Identify which cell holds the provided text, then report its [x, y] central coordinate. 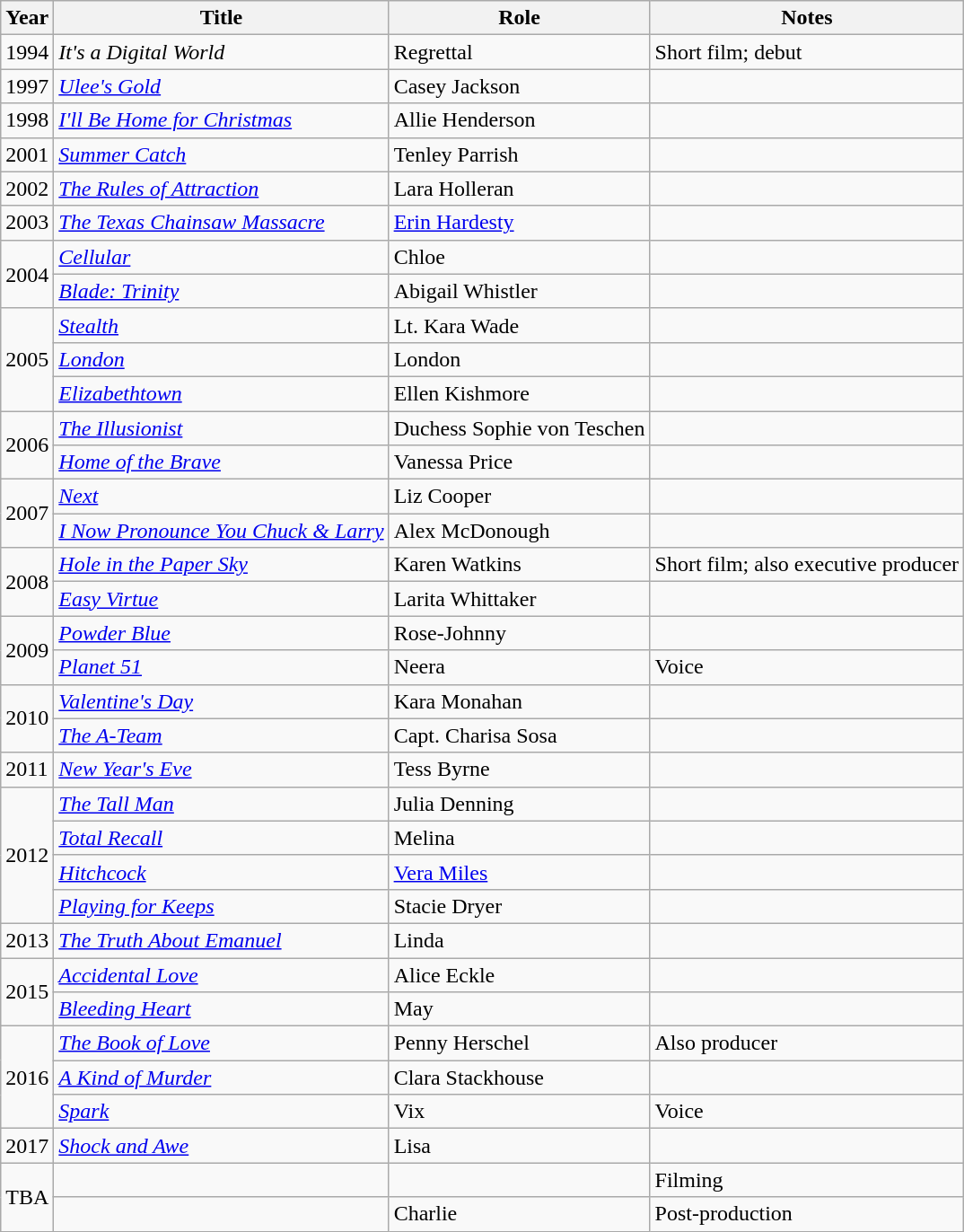
Home of the Brave [221, 462]
Notes [807, 18]
1994 [27, 52]
Blade: Trinity [221, 291]
Kara Monahan [519, 701]
Liz Cooper [519, 497]
Penny Herschel [519, 1043]
Stacie Dryer [519, 906]
Filming [807, 1180]
Charlie [519, 1214]
I Now Pronounce You Chuck & Larry [221, 531]
2007 [27, 514]
2003 [27, 223]
It's a Digital World [221, 52]
2006 [27, 445]
Tess Byrne [519, 770]
2017 [27, 1146]
Short film; debut [807, 52]
Hitchcock [221, 872]
The Book of Love [221, 1043]
Duchess Sophie von Teschen [519, 428]
TBA [27, 1197]
Powder Blue [221, 633]
Vanessa Price [519, 462]
Cellular [221, 257]
Post-production [807, 1214]
2005 [27, 359]
2001 [27, 154]
Spark [221, 1112]
Regrettal [519, 52]
Stealth [221, 325]
Summer Catch [221, 154]
Vix [519, 1112]
The A-Team [221, 735]
Chloe [519, 257]
Shock and Awe [221, 1146]
Vera Miles [519, 872]
Casey Jackson [519, 86]
2013 [27, 940]
2008 [27, 582]
Julia Denning [519, 804]
Ulee's Gold [221, 86]
Short film; also executive producer [807, 565]
Accidental Love [221, 974]
Melina [519, 838]
Rose-Johnny [519, 633]
The Tall Man [221, 804]
2004 [27, 274]
Tenley Parrish [519, 154]
Neera [519, 667]
Easy Virtue [221, 599]
May [519, 1009]
Ellen Kishmore [519, 393]
Also producer [807, 1043]
The Truth About Emanuel [221, 940]
1998 [27, 120]
The Illusionist [221, 428]
2009 [27, 650]
Abigail Whistler [519, 291]
Elizabethtown [221, 393]
Planet 51 [221, 667]
2002 [27, 189]
2012 [27, 855]
2015 [27, 991]
2010 [27, 718]
Karen Watkins [519, 565]
Title [221, 18]
Bleeding Heart [221, 1009]
Lt. Kara Wade [519, 325]
New Year's Eve [221, 770]
The Texas Chainsaw Massacre [221, 223]
Alice Eckle [519, 974]
The Rules of Attraction [221, 189]
Larita Whittaker [519, 599]
Year [27, 18]
Valentine's Day [221, 701]
Role [519, 18]
I'll Be Home for Christmas [221, 120]
Total Recall [221, 838]
A Kind of Murder [221, 1078]
Alex McDonough [519, 531]
2016 [27, 1078]
Capt. Charisa Sosa [519, 735]
Hole in the Paper Sky [221, 565]
Lisa [519, 1146]
Linda [519, 940]
Clara Stackhouse [519, 1078]
Allie Henderson [519, 120]
Lara Holleran [519, 189]
Next [221, 497]
Playing for Keeps [221, 906]
2011 [27, 770]
1997 [27, 86]
Erin Hardesty [519, 223]
